Extract the (X, Y) coordinate from the center of the cell holding the provided text.  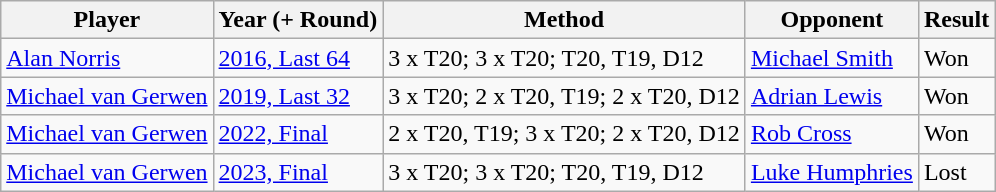
Adrian Lewis (832, 96)
Result (956, 20)
Rob Cross (832, 134)
2 x T20, T19; 3 x T20; 2 x T20, D12 (564, 134)
Year (+ Round) (298, 20)
3 x T20; 2 x T20, T19; 2 x T20, D12 (564, 96)
2023, Final (298, 172)
2022, Final (298, 134)
2019, Last 32 (298, 96)
Alan Norris (107, 58)
Opponent (832, 20)
Luke Humphries (832, 172)
2016, Last 64 (298, 58)
Player (107, 20)
Lost (956, 172)
Michael Smith (832, 58)
Method (564, 20)
